Detect which cell encompasses the target text, then output its (X, Y) center coordinate. 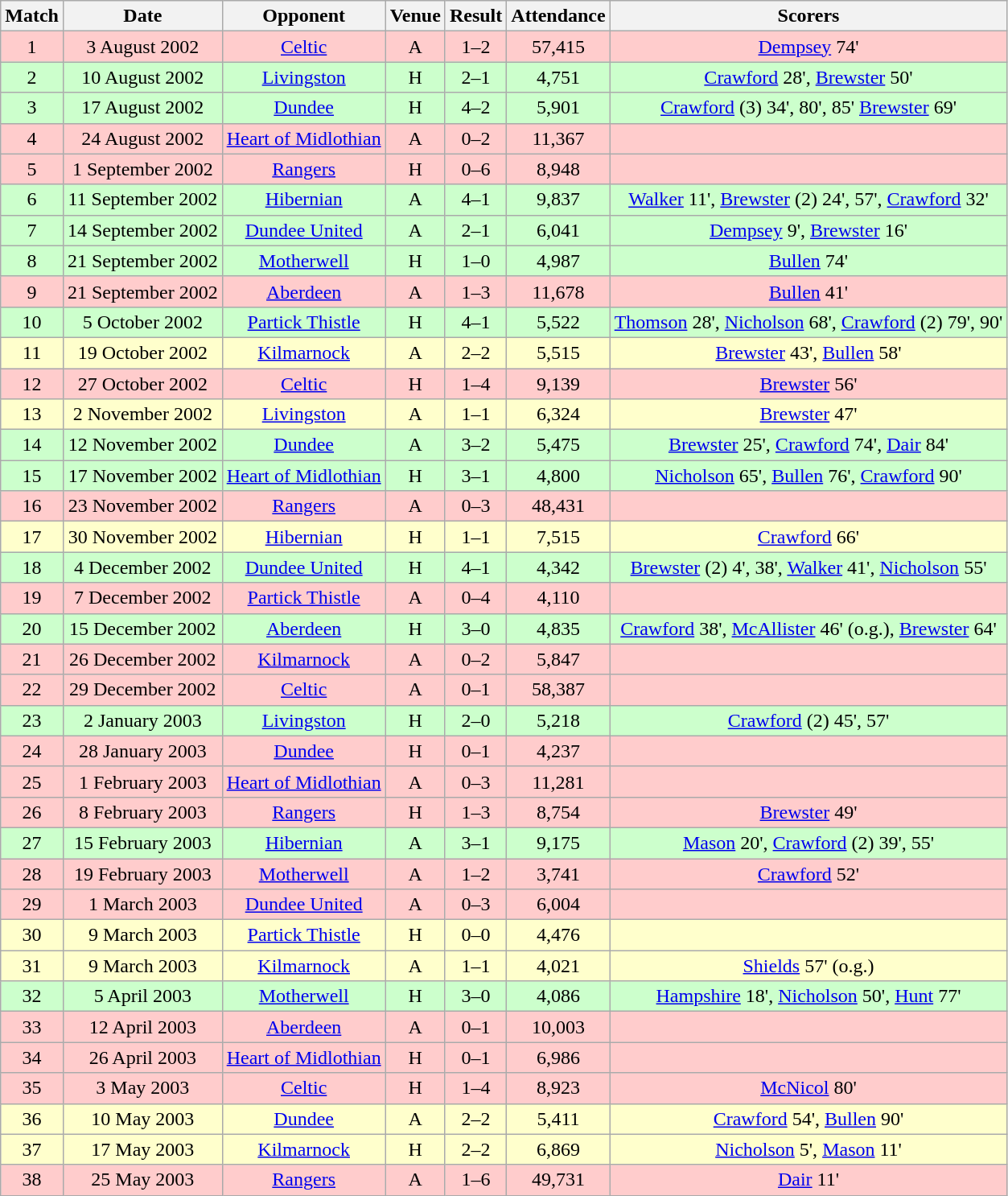
25 May 2003 (142, 1180)
17 May 2003 (142, 1149)
Attendance (558, 16)
4,800 (558, 476)
Shields 57' (o.g.) (808, 966)
12 April 2003 (142, 1027)
6,869 (558, 1149)
Crawford 28', Brewster 50' (808, 77)
Scorers (808, 16)
2 (32, 77)
9,175 (558, 843)
10,003 (558, 1027)
14 September 2002 (142, 230)
Crawford 52' (808, 873)
5,475 (558, 445)
10 August 2002 (142, 77)
Bullen 41' (808, 291)
10 May 2003 (142, 1119)
6,324 (558, 414)
6,004 (558, 905)
17 (32, 537)
Nicholson 65', Bullen 76', Crawford 90' (808, 476)
30 (32, 935)
1 March 2003 (142, 905)
1 (32, 47)
26 (32, 812)
3 (32, 108)
0–4 (475, 598)
4,237 (558, 751)
57,415 (558, 47)
17 August 2002 (142, 108)
18 (32, 567)
8,754 (558, 812)
Nicholson 5', Mason 11' (808, 1149)
5 April 2003 (142, 996)
4,086 (558, 996)
12 November 2002 (142, 445)
1 September 2002 (142, 169)
Dempsey 9', Brewster 16' (808, 230)
4,021 (558, 966)
35 (32, 1088)
6,986 (558, 1058)
7 December 2002 (142, 598)
15 February 2003 (142, 843)
Crawford 54', Bullen 90' (808, 1119)
6 (32, 200)
25 (32, 782)
Opponent (304, 16)
Date (142, 16)
5,847 (558, 659)
19 October 2002 (142, 353)
McNicol 80' (808, 1088)
3 May 2003 (142, 1088)
4,110 (558, 598)
29 (32, 905)
23 November 2002 (142, 506)
3 August 2002 (142, 47)
37 (32, 1149)
17 November 2002 (142, 476)
31 (32, 966)
3–2 (475, 445)
5,901 (558, 108)
Brewster (2) 4', 38', Walker 41', Nicholson 55' (808, 567)
Brewster 49' (808, 812)
48,431 (558, 506)
14 (32, 445)
4 (32, 138)
32 (32, 996)
Thomson 28', Nicholson 68', Crawford (2) 79', 90' (808, 322)
4,476 (558, 935)
Crawford 66' (808, 537)
10 (32, 322)
Walker 11', Brewster (2) 24', 57', Crawford 32' (808, 200)
9,139 (558, 384)
12 (32, 384)
2 January 2003 (142, 720)
9,837 (558, 200)
7 (32, 230)
Brewster 43', Bullen 58' (808, 353)
24 August 2002 (142, 138)
34 (32, 1058)
38 (32, 1180)
8,948 (558, 169)
5,411 (558, 1119)
26 April 2003 (142, 1058)
20 (32, 629)
1–6 (475, 1180)
29 December 2002 (142, 690)
27 October 2002 (142, 384)
7,515 (558, 537)
Result (475, 16)
33 (32, 1027)
Brewster 47' (808, 414)
Bullen 74' (808, 261)
Crawford (3) 34', 80', 85' Brewster 69' (808, 108)
22 (32, 690)
11,367 (558, 138)
8,923 (558, 1088)
15 (32, 476)
2 November 2002 (142, 414)
Dair 11' (808, 1180)
0–0 (475, 935)
4,751 (558, 77)
0–6 (475, 169)
11,281 (558, 782)
4–2 (475, 108)
Dempsey 74' (808, 47)
5,522 (558, 322)
Brewster 25', Crawford 74', Dair 84' (808, 445)
3,741 (558, 873)
21 (32, 659)
8 (32, 261)
1–0 (475, 261)
4,987 (558, 261)
5,218 (558, 720)
28 January 2003 (142, 751)
Mason 20', Crawford (2) 39', 55' (808, 843)
Crawford 38', McAllister 46' (o.g.), Brewster 64' (808, 629)
36 (32, 1119)
19 February 2003 (142, 873)
5,515 (558, 353)
6,041 (558, 230)
Crawford (2) 45', 57' (808, 720)
49,731 (558, 1180)
2–0 (475, 720)
27 (32, 843)
26 December 2002 (142, 659)
4,342 (558, 567)
Venue (415, 16)
11,678 (558, 291)
1 February 2003 (142, 782)
5 October 2002 (142, 322)
4,835 (558, 629)
4 December 2002 (142, 567)
16 (32, 506)
Match (32, 16)
58,387 (558, 690)
11 (32, 353)
5 (32, 169)
23 (32, 720)
30 November 2002 (142, 537)
Brewster 56' (808, 384)
15 December 2002 (142, 629)
9 (32, 291)
11 September 2002 (142, 200)
19 (32, 598)
8 February 2003 (142, 812)
28 (32, 873)
13 (32, 414)
Hampshire 18', Nicholson 50', Hunt 77' (808, 996)
24 (32, 751)
